Locate the cell with the specified text and output its [x, y] center coordinate. 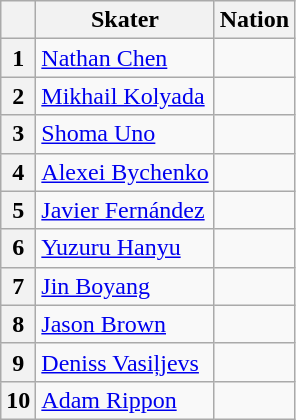
Shoma Uno [125, 134]
Jin Boyang [125, 286]
Jason Brown [125, 324]
Alexei Bychenko [125, 172]
Javier Fernández [125, 210]
8 [18, 324]
Adam Rippon [125, 400]
7 [18, 286]
5 [18, 210]
Mikhail Kolyada [125, 96]
Deniss Vasiļjevs [125, 362]
4 [18, 172]
Nation [254, 20]
1 [18, 58]
9 [18, 362]
2 [18, 96]
Nathan Chen [125, 58]
Yuzuru Hanyu [125, 248]
10 [18, 400]
3 [18, 134]
Skater [125, 20]
6 [18, 248]
